Return the (x, y) coordinate for the center point of the cell that contains the specified text.  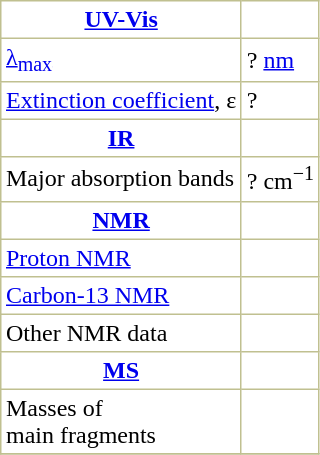
Other NMR data (122, 333)
IR (122, 139)
UV-Vis (122, 20)
? nm (280, 60)
? cm−1 (280, 179)
λmax (122, 60)
Extinction coefficient, ε (122, 101)
Masses of main fragments (122, 421)
Proton NMR (122, 258)
MS (122, 370)
? (280, 101)
NMR (122, 220)
Major absorption bands (122, 179)
Carbon-13 NMR (122, 295)
